Search for the cell housing the specified text and yield its [X, Y] center coordinate. 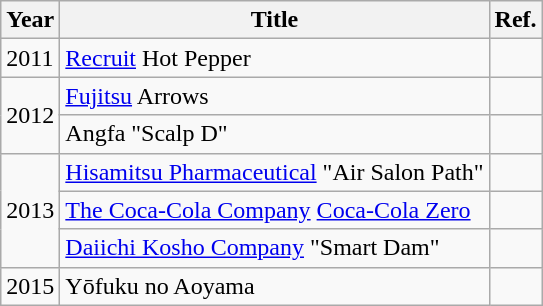
2011 [30, 58]
The Coca-Cola Company Coca-Cola Zero [274, 210]
Daiichi Kosho Company "Smart Dam" [274, 248]
Title [274, 20]
2013 [30, 210]
Year [30, 20]
Fujitsu Arrows [274, 96]
Angfa "Scalp D" [274, 134]
Recruit Hot Pepper [274, 58]
Ref. [516, 20]
Yōfuku no Aoyama [274, 286]
2012 [30, 115]
2015 [30, 286]
Hisamitsu Pharmaceutical "Air Salon Path" [274, 172]
